From the cell containing the given text, extract its center point as [x, y] coordinate. 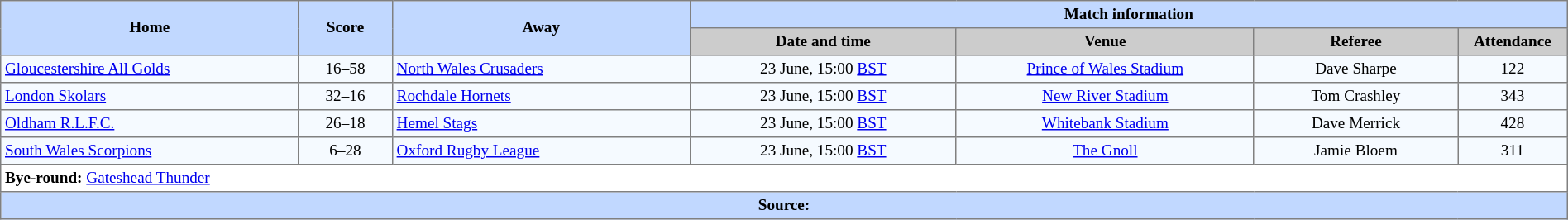
Attendance [1513, 41]
Tom Crashley [1355, 96]
Home [150, 28]
Hemel Stags [541, 124]
Bye-round: Gateshead Thunder [784, 179]
Oxford Rugby League [541, 151]
Match information [1128, 15]
Away [541, 28]
North Wales Crusaders [541, 69]
New River Stadium [1105, 96]
428 [1513, 124]
London Skolars [150, 96]
26–18 [346, 124]
South Wales Scorpions [150, 151]
Prince of Wales Stadium [1105, 69]
Score [346, 28]
32–16 [346, 96]
Jamie Bloem [1355, 151]
6–28 [346, 151]
Dave Sharpe [1355, 69]
Oldham R.L.F.C. [150, 124]
Rochdale Hornets [541, 96]
Date and time [823, 41]
343 [1513, 96]
Venue [1105, 41]
Gloucestershire All Golds [150, 69]
122 [1513, 69]
Referee [1355, 41]
The Gnoll [1105, 151]
16–58 [346, 69]
Whitebank Stadium [1105, 124]
311 [1513, 151]
Source: [784, 205]
Dave Merrick [1355, 124]
